Output the (x, y) coordinate of the center of the cell containing the given text.  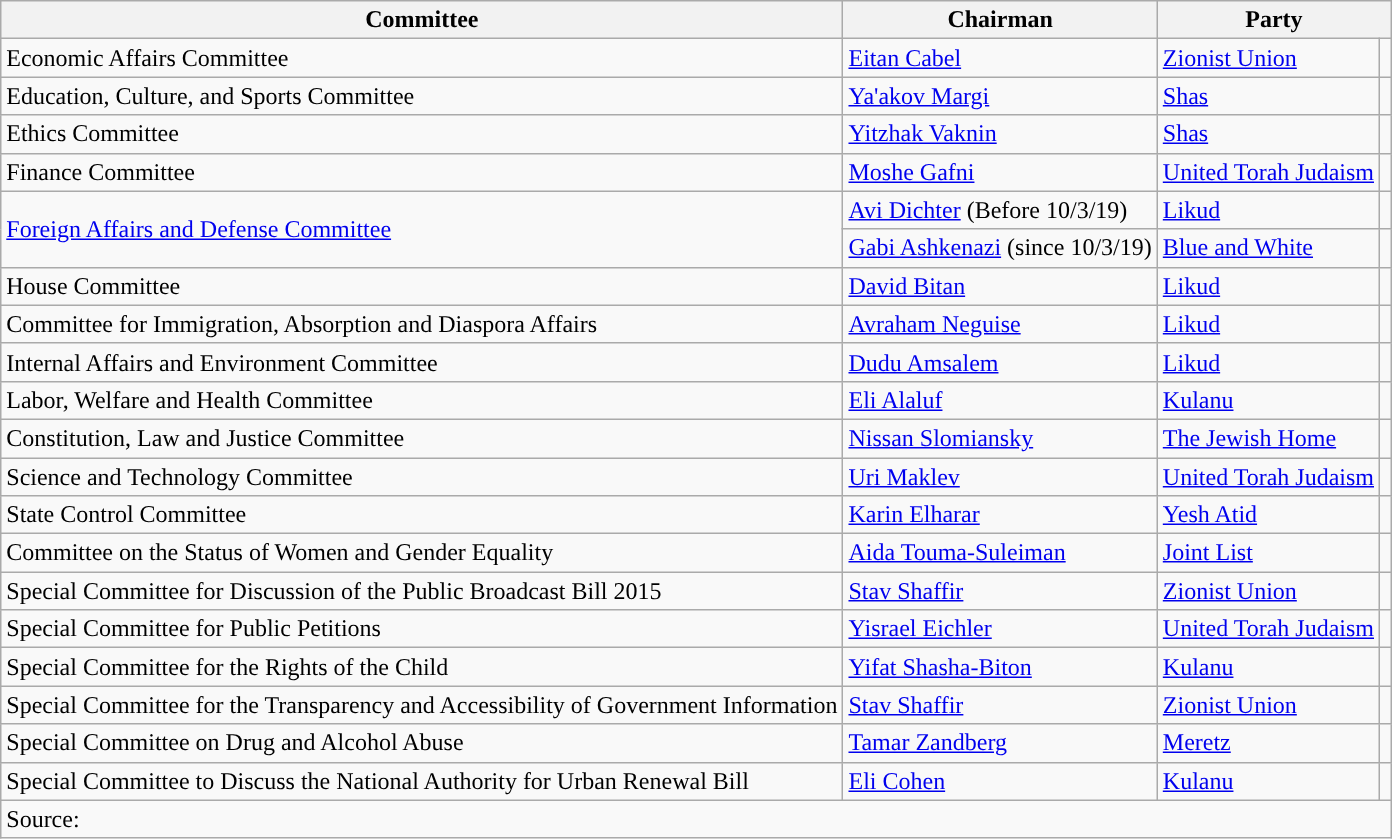
Blue and White (1268, 248)
Yifat Shasha-Biton (1000, 667)
Nissan Slomiansky (1000, 438)
Committee for Immigration, Absorption and Diaspora Affairs (422, 324)
Meretz (1268, 743)
Eli Alaluf (1000, 400)
Special Committee for Discussion of the Public Broadcast Bill 2015 (422, 591)
Science and Technology Committee (422, 477)
Economic Affairs Committee (422, 58)
Internal Affairs and Environment Committee (422, 362)
Education, Culture, and Sports Committee (422, 96)
Gabi Ashkenazi (since 10/3/19) (1000, 248)
House Committee (422, 286)
Committee (422, 20)
Eli Cohen (1000, 781)
Special Committee for the Rights of the Child (422, 667)
Source: (696, 819)
Constitution, Law and Justice Committee (422, 438)
Special Committee to Discuss the National Authority for Urban Renewal Bill (422, 781)
Special Committee on Drug and Alcohol Abuse (422, 743)
Uri Maklev (1000, 477)
Avraham Neguise (1000, 324)
Ethics Committee (422, 134)
Foreign Affairs and Defense Committee (422, 229)
The Jewish Home (1268, 438)
Dudu Amsalem (1000, 362)
Ya'akov Margi (1000, 96)
Chairman (1000, 20)
Karin Elharar (1000, 515)
Joint List (1268, 553)
Yitzhak Vaknin (1000, 134)
Yesh Atid (1268, 515)
Finance Committee (422, 172)
State Control Committee (422, 515)
David Bitan (1000, 286)
Moshe Gafni (1000, 172)
Labor, Welfare and Health Committee (422, 400)
Special Committee for Public Petitions (422, 629)
Tamar Zandberg (1000, 743)
Yisrael Eichler (1000, 629)
Avi Dichter (Before 10/3/19) (1000, 210)
Party (1274, 20)
Aida Touma-Suleiman (1000, 553)
Committee on the Status of Women and Gender Equality (422, 553)
Eitan Cabel (1000, 58)
Special Committee for the Transparency and Accessibility of Government Information (422, 705)
